Locate the cell with the specified text and output its [x, y] center coordinate. 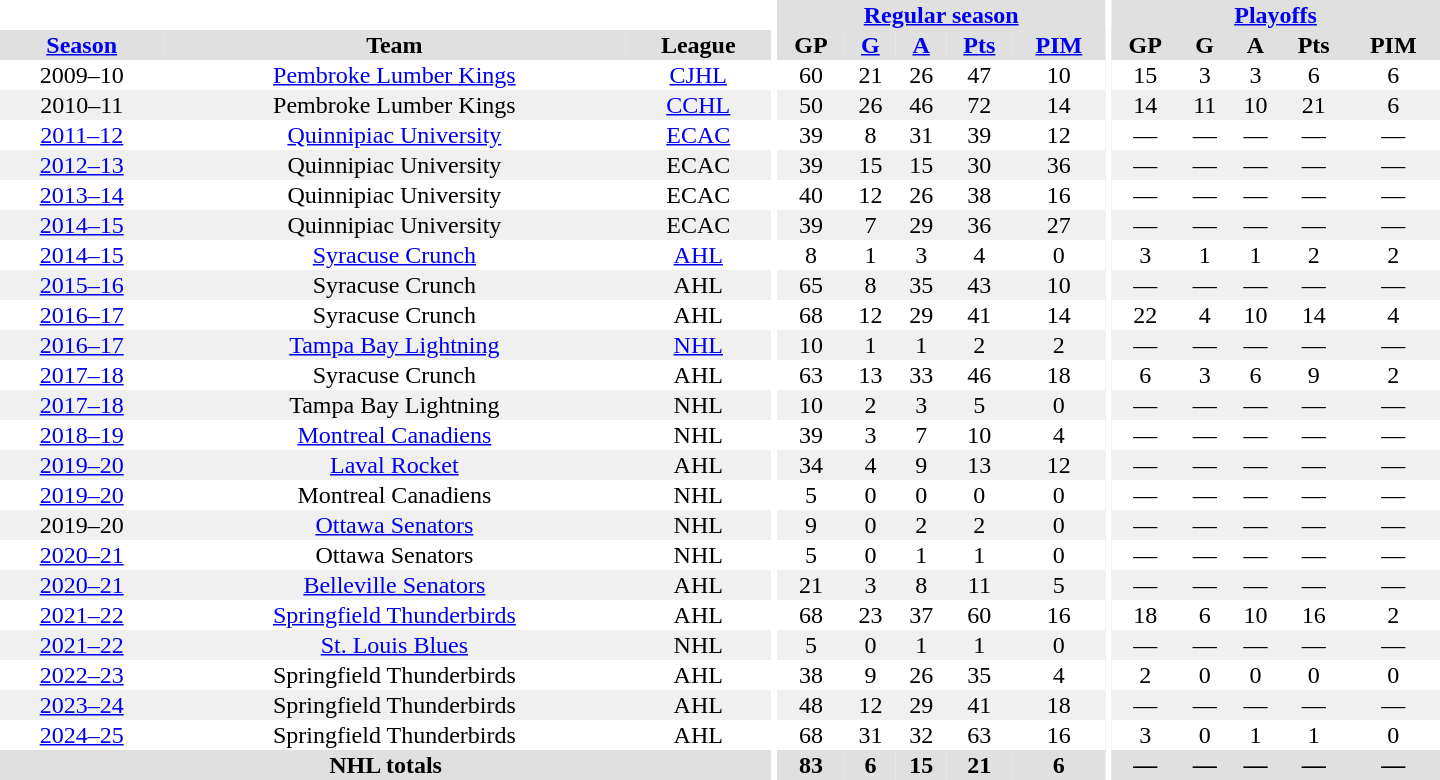
65 [811, 285]
2012–13 [82, 165]
27 [1058, 225]
Belleville Senators [394, 585]
43 [979, 285]
Laval Rocket [394, 465]
CJHL [698, 75]
72 [979, 105]
2024–25 [82, 735]
23 [870, 615]
30 [979, 165]
32 [922, 735]
2013–14 [82, 195]
2022–23 [82, 675]
St. Louis Blues [394, 645]
47 [979, 75]
40 [811, 195]
37 [922, 615]
2011–12 [82, 135]
CCHL [698, 105]
48 [811, 705]
2023–24 [82, 705]
League [698, 45]
33 [922, 375]
2010–11 [82, 105]
34 [811, 465]
Season [82, 45]
Regular season [942, 15]
50 [811, 105]
Team [394, 45]
2009–10 [82, 75]
83 [811, 765]
Playoffs [1276, 15]
2018–19 [82, 435]
NHL totals [386, 765]
2015–16 [82, 285]
22 [1145, 315]
